Extract the [X, Y] coordinate from the center of the cell holding the provided text.  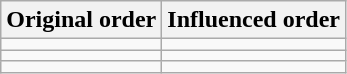
Influenced order [254, 20]
Original order [82, 20]
